Capture the cell that displays the provided text and extract its (X, Y) central coordinate. 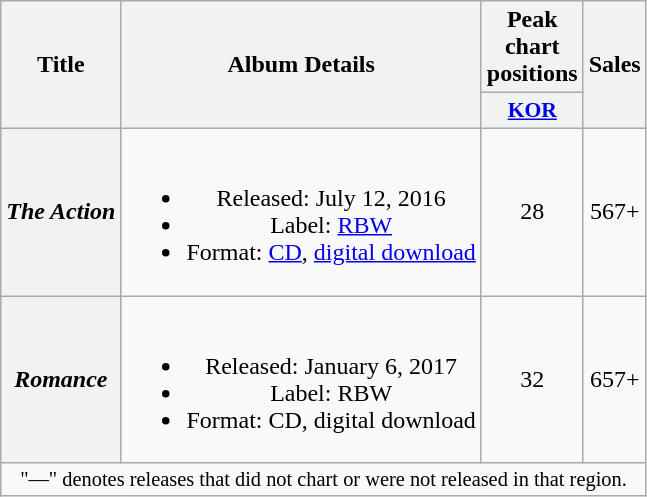
567+ (614, 212)
The Action (61, 212)
Sales (614, 65)
"—" denotes releases that did not chart or were not released in that region. (324, 480)
Album Details (301, 65)
Title (61, 65)
32 (532, 380)
657+ (614, 380)
Released: January 6, 2017Label: RBWFormat: CD, digital download (301, 380)
KOR (532, 111)
Released: July 12, 2016Label: RBWFormat: CD, digital download (301, 212)
Romance (61, 380)
Peak chart positions (532, 47)
28 (532, 212)
